From the cell containing the given text, extract its center point as (x, y) coordinate. 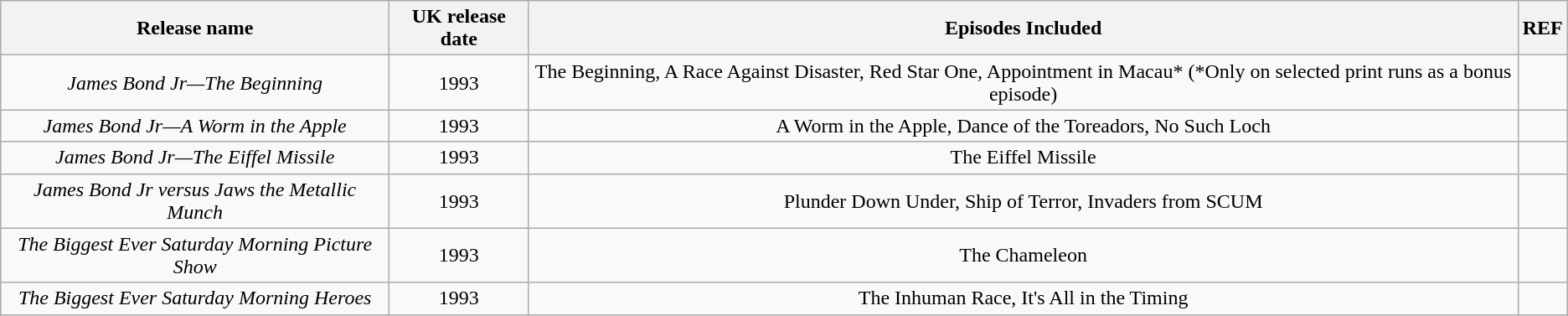
A Worm in the Apple, Dance of the Toreadors, No Such Loch (1024, 126)
The Beginning, A Race Against Disaster, Red Star One, Appointment in Macau* (*Only on selected print runs as a bonus episode) (1024, 82)
Release name (195, 28)
REF (1543, 28)
The Biggest Ever Saturday Morning Picture Show (195, 255)
The Inhuman Race, It's All in the Timing (1024, 298)
The Eiffel Missile (1024, 158)
UK release date (459, 28)
James Bond Jr versus Jaws the Metallic Munch (195, 201)
The Biggest Ever Saturday Morning Heroes (195, 298)
Plunder Down Under, Ship of Terror, Invaders from SCUM (1024, 201)
James Bond Jr—The Eiffel Missile (195, 158)
James Bond Jr—A Worm in the Apple (195, 126)
The Chameleon (1024, 255)
Episodes Included (1024, 28)
James Bond Jr—The Beginning (195, 82)
